Return (X, Y) of the center of cell containing provided text 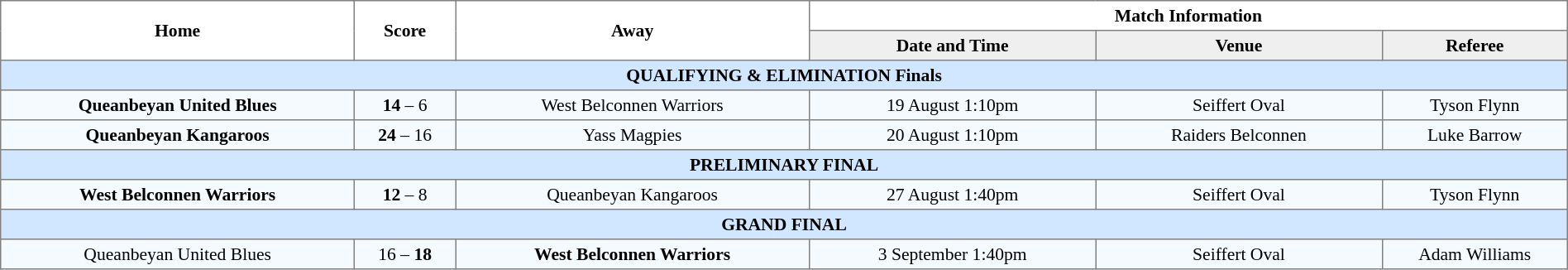
Date and Time (953, 46)
20 August 1:10pm (953, 135)
Yass Magpies (633, 135)
3 September 1:40pm (953, 254)
Venue (1239, 46)
27 August 1:40pm (953, 195)
Raiders Belconnen (1239, 135)
Home (178, 31)
Luke Barrow (1475, 135)
19 August 1:10pm (953, 105)
Score (405, 31)
Adam Williams (1475, 254)
24 – 16 (405, 135)
12 – 8 (405, 195)
Referee (1475, 46)
GRAND FINAL (784, 224)
16 – 18 (405, 254)
14 – 6 (405, 105)
Match Information (1189, 16)
PRELIMINARY FINAL (784, 165)
Away (633, 31)
QUALIFYING & ELIMINATION Finals (784, 75)
